Find where the given text appears and provide that cell's center as [X, Y] coordinate. 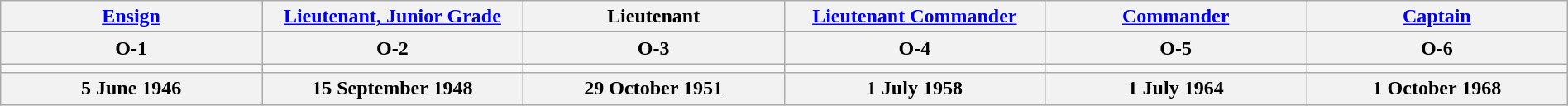
Ensign [131, 17]
15 September 1948 [392, 89]
1 July 1958 [915, 89]
Lieutenant [653, 17]
Commander [1176, 17]
O-2 [392, 48]
29 October 1951 [653, 89]
1 July 1964 [1176, 89]
Lieutenant, Junior Grade [392, 17]
O-1 [131, 48]
O-6 [1437, 48]
5 June 1946 [131, 89]
Lieutenant Commander [915, 17]
1 October 1968 [1437, 89]
Captain [1437, 17]
O-5 [1176, 48]
O-4 [915, 48]
O-3 [653, 48]
